Output the (x, y) coordinate of the center of the cell containing the given text.  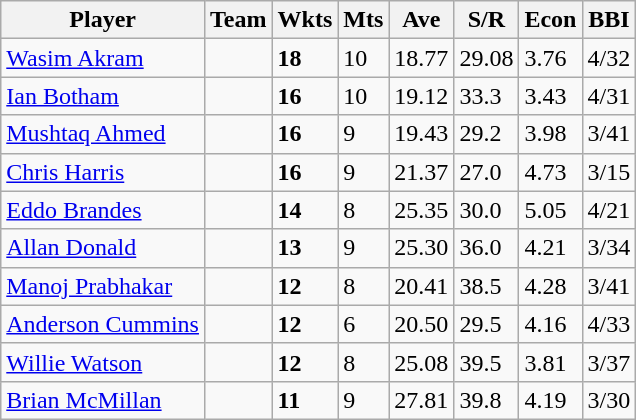
3/15 (609, 172)
29.5 (486, 324)
4/32 (609, 58)
Eddo Brandes (103, 210)
18.77 (422, 58)
3.76 (550, 58)
4/33 (609, 324)
Ian Botham (103, 96)
Brian McMillan (103, 400)
Anderson Cummins (103, 324)
6 (364, 324)
4/31 (609, 96)
5.05 (550, 210)
27.0 (486, 172)
3.81 (550, 362)
25.08 (422, 362)
Manoj Prabhakar (103, 286)
14 (305, 210)
20.41 (422, 286)
29.2 (486, 134)
3/30 (609, 400)
4/21 (609, 210)
4.21 (550, 248)
20.50 (422, 324)
Econ (550, 20)
27.81 (422, 400)
4.73 (550, 172)
Willie Watson (103, 362)
Wkts (305, 20)
21.37 (422, 172)
3/37 (609, 362)
11 (305, 400)
29.08 (486, 58)
39.5 (486, 362)
30.0 (486, 210)
4.16 (550, 324)
18 (305, 58)
25.30 (422, 248)
Mushtaq Ahmed (103, 134)
4.28 (550, 286)
3.98 (550, 134)
39.8 (486, 400)
BBI (609, 20)
Chris Harris (103, 172)
25.35 (422, 210)
Mts (364, 20)
Player (103, 20)
38.5 (486, 286)
13 (305, 248)
Wasim Akram (103, 58)
Team (238, 20)
19.12 (422, 96)
33.3 (486, 96)
36.0 (486, 248)
4.19 (550, 400)
S/R (486, 20)
19.43 (422, 134)
3/34 (609, 248)
3.43 (550, 96)
Ave (422, 20)
Allan Donald (103, 248)
